For the text-containing cell, return its midpoint in [x, y] coordinate format. 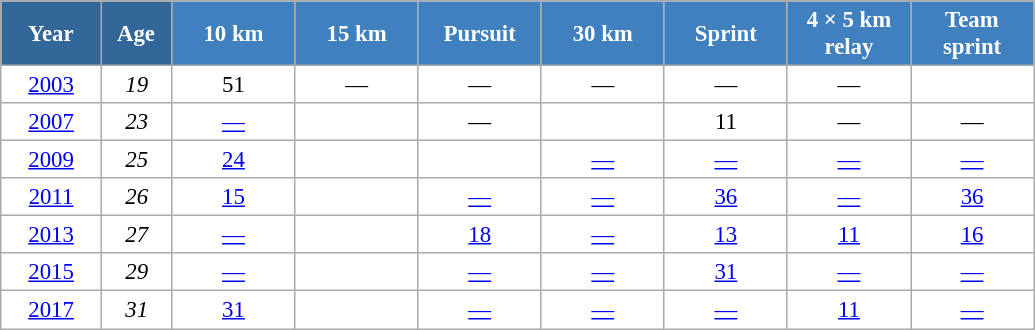
25 [136, 160]
2011 [52, 197]
13 [726, 235]
Age [136, 34]
Pursuit [480, 34]
27 [136, 235]
2009 [52, 160]
16 [972, 235]
10 km [234, 34]
Team sprint [972, 34]
Year [52, 34]
19 [136, 85]
15 [234, 197]
2017 [52, 310]
51 [234, 85]
2007 [52, 122]
15 km [356, 34]
18 [480, 235]
26 [136, 197]
4 × 5 km relay [848, 34]
24 [234, 160]
2003 [52, 85]
2013 [52, 235]
23 [136, 122]
30 km [602, 34]
Sprint [726, 34]
2015 [52, 273]
29 [136, 273]
